Locate the cell with the specified text and output its [x, y] center coordinate. 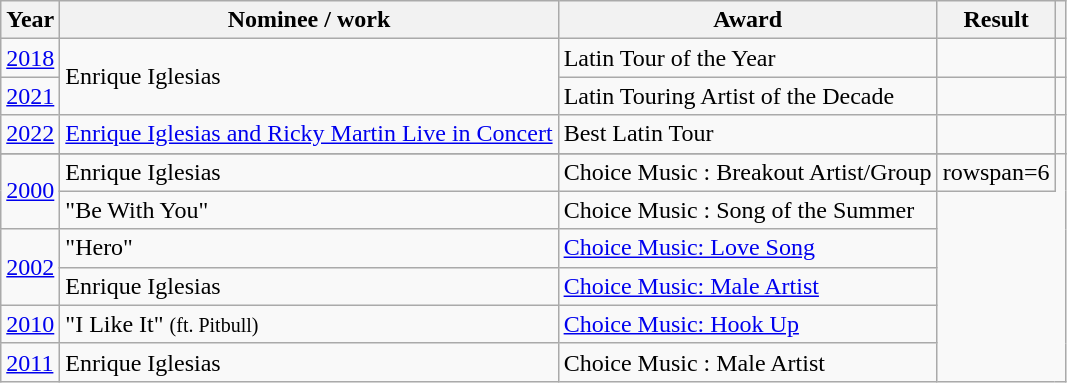
Choice Music: Male Artist [748, 286]
Choice Music : Song of the Summer [748, 210]
Choice Music: Love Song [748, 248]
"Hero" [309, 248]
Best Latin Tour [748, 134]
Choice Music : Breakout Artist/Group [748, 172]
2002 [30, 267]
Year [30, 20]
2018 [30, 58]
Latin Touring Artist of the Decade [748, 96]
Result [996, 20]
Latin Tour of the Year [748, 58]
Enrique Iglesias and Ricky Martin Live in Concert [309, 134]
Nominee / work [309, 20]
Choice Music : Male Artist [748, 362]
Choice Music: Hook Up [748, 324]
"Be With You" [309, 210]
2011 [30, 362]
rowspan=6 [996, 172]
2022 [30, 134]
2000 [30, 191]
2021 [30, 96]
2010 [30, 324]
"I Like It" (ft. Pitbull) [309, 324]
Award [748, 20]
